Output the (x, y) coordinate of the center of the cell containing the given text.  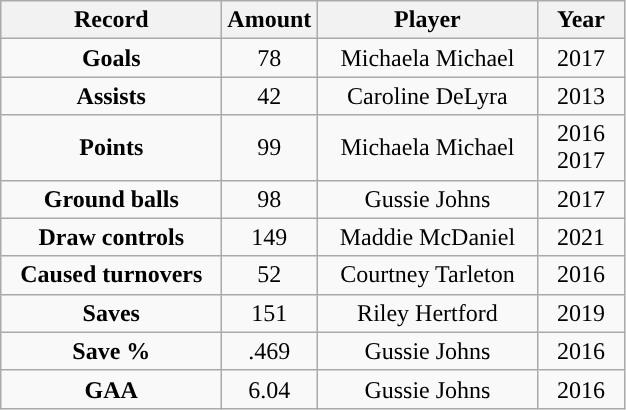
Assists (112, 96)
Points (112, 148)
Year (581, 20)
Amount (270, 20)
2019 (581, 313)
149 (270, 237)
Maddie McDaniel (428, 237)
78 (270, 58)
.469 (270, 351)
151 (270, 313)
Goals (112, 58)
GAA (112, 389)
Record (112, 20)
2013 (581, 96)
Caroline DeLyra (428, 96)
98 (270, 199)
20162017 (581, 148)
6.04 (270, 389)
Saves (112, 313)
Caused turnovers (112, 275)
99 (270, 148)
Ground balls (112, 199)
Save % (112, 351)
Riley Hertford (428, 313)
52 (270, 275)
Courtney Tarleton (428, 275)
2021 (581, 237)
Draw controls (112, 237)
Player (428, 20)
42 (270, 96)
